For the text-containing cell, return its midpoint in (x, y) coordinate format. 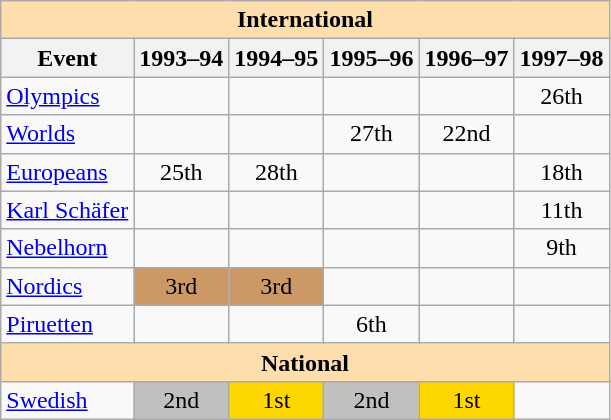
1994–95 (276, 58)
28th (276, 172)
Europeans (68, 172)
Swedish (68, 400)
1995–96 (372, 58)
Piruetten (68, 324)
26th (562, 96)
27th (372, 134)
9th (562, 248)
6th (372, 324)
1993–94 (182, 58)
11th (562, 210)
Olympics (68, 96)
National (305, 362)
1996–97 (466, 58)
Worlds (68, 134)
International (305, 20)
22nd (466, 134)
Karl Schäfer (68, 210)
Event (68, 58)
Nordics (68, 286)
18th (562, 172)
25th (182, 172)
Nebelhorn (68, 248)
1997–98 (562, 58)
